Pinpoint the cell where the given text exists, returning its [x, y] midpoint coordinate. 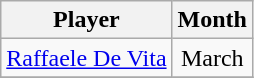
Raffaele De Vita [86, 58]
Month [212, 20]
March [212, 58]
Player [86, 20]
